Return (x, y) of the center of cell containing provided text 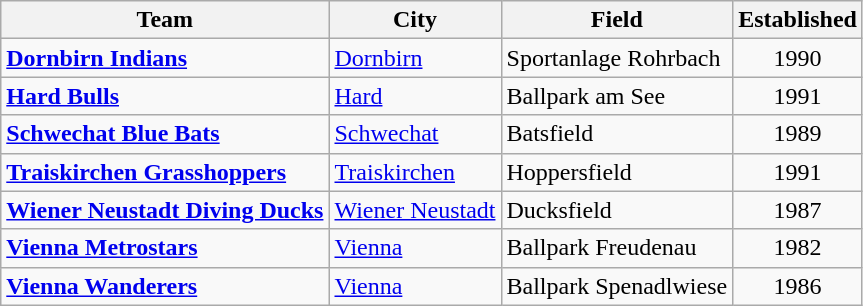
Traiskirchen Grasshoppers (165, 172)
Hard Bulls (165, 96)
1990 (798, 58)
Vienna Metrostars (165, 248)
Hard (415, 96)
Schwechat Blue Bats (165, 134)
Batsfield (617, 134)
City (415, 20)
Wiener Neustadt (415, 210)
1982 (798, 248)
1989 (798, 134)
Ballpark Spenadlwiese (617, 286)
Wiener Neustadt Diving Ducks (165, 210)
Vienna Wanderers (165, 286)
Dornbirn Indians (165, 58)
Established (798, 20)
Hoppersfield (617, 172)
Ducksfield (617, 210)
Sportanlage Rohrbach (617, 58)
Team (165, 20)
Schwechat (415, 134)
Dornbirn (415, 58)
Field (617, 20)
Ballpark am See (617, 96)
Traiskirchen (415, 172)
1987 (798, 210)
1986 (798, 286)
Ballpark Freudenau (617, 248)
